Locate the cell with the specified text and output its [x, y] center coordinate. 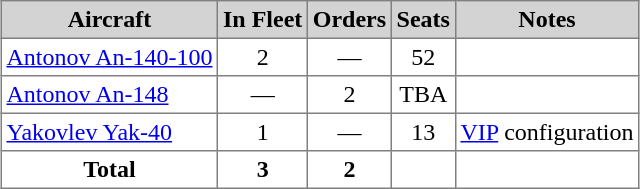
13 [423, 132]
Aircraft [109, 20]
Yakovlev Yak-40 [109, 132]
In Fleet [263, 20]
1 [263, 132]
52 [423, 57]
3 [263, 170]
Antonov An-148 [109, 95]
Orders [350, 20]
Antonov An-140-100 [109, 57]
TBA [423, 95]
Total [109, 170]
Seats [423, 20]
Notes [547, 20]
VIP configuration [547, 132]
